Output the (X, Y) coordinate of the center of the cell containing the given text.  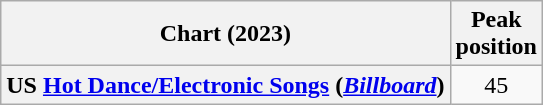
Chart (2023) (226, 34)
Peakposition (496, 34)
45 (496, 85)
US Hot Dance/Electronic Songs (Billboard) (226, 85)
